Capture the cell that displays the provided text and extract its [X, Y] central coordinate. 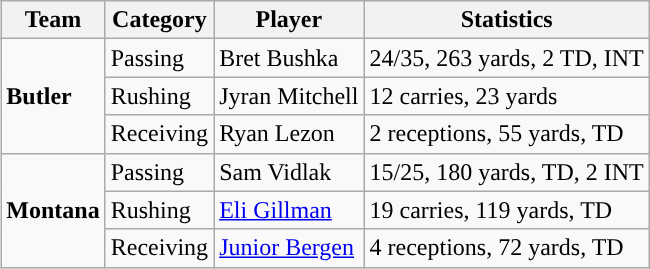
Butler [53, 96]
Statistics [506, 20]
Player [289, 20]
Bret Bushka [289, 58]
Junior Bergen [289, 248]
15/25, 180 yards, TD, 2 INT [506, 172]
Sam Vidlak [289, 172]
Jyran Mitchell [289, 96]
Ryan Lezon [289, 134]
Eli Gillman [289, 210]
12 carries, 23 yards [506, 96]
2 receptions, 55 yards, TD [506, 134]
Team [53, 20]
19 carries, 119 yards, TD [506, 210]
Category [159, 20]
Montana [53, 210]
4 receptions, 72 yards, TD [506, 248]
24/35, 263 yards, 2 TD, INT [506, 58]
